Pinpoint the cell where the given text exists, returning its (X, Y) midpoint coordinate. 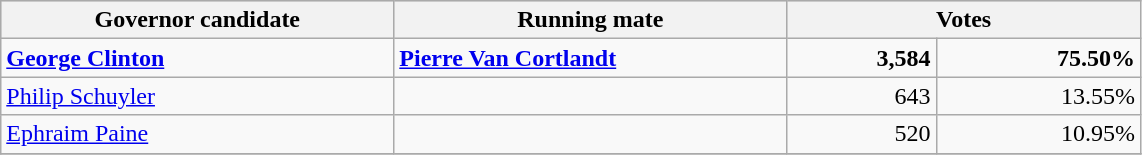
643 (862, 96)
George Clinton (198, 58)
Pierre Van Cortlandt (590, 58)
Running mate (590, 20)
Philip Schuyler (198, 96)
13.55% (1038, 96)
3,584 (862, 58)
Votes (964, 20)
Ephraim Paine (198, 134)
10.95% (1038, 134)
75.50% (1038, 58)
520 (862, 134)
Governor candidate (198, 20)
